Locate the cell with the specified text and output its [x, y] center coordinate. 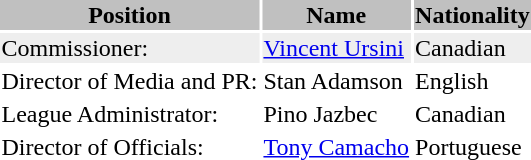
Director of Media and PR: [130, 81]
Vincent Ursini [336, 48]
Pino Jazbec [336, 114]
League Administrator: [130, 114]
Position [130, 15]
Stan Adamson [336, 81]
Name [336, 15]
Commissioner: [130, 48]
